Identify which cell holds the provided text, then report its (x, y) central coordinate. 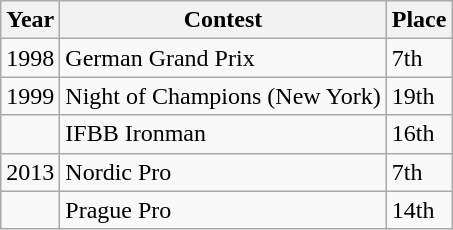
19th (419, 96)
14th (419, 210)
Contest (223, 20)
Place (419, 20)
Night of Champions (New York) (223, 96)
IFBB Ironman (223, 134)
Year (30, 20)
German Grand Prix (223, 58)
Nordic Pro (223, 172)
1998 (30, 58)
1999 (30, 96)
16th (419, 134)
2013 (30, 172)
Prague Pro (223, 210)
